Return (x, y) of the center of cell containing provided text 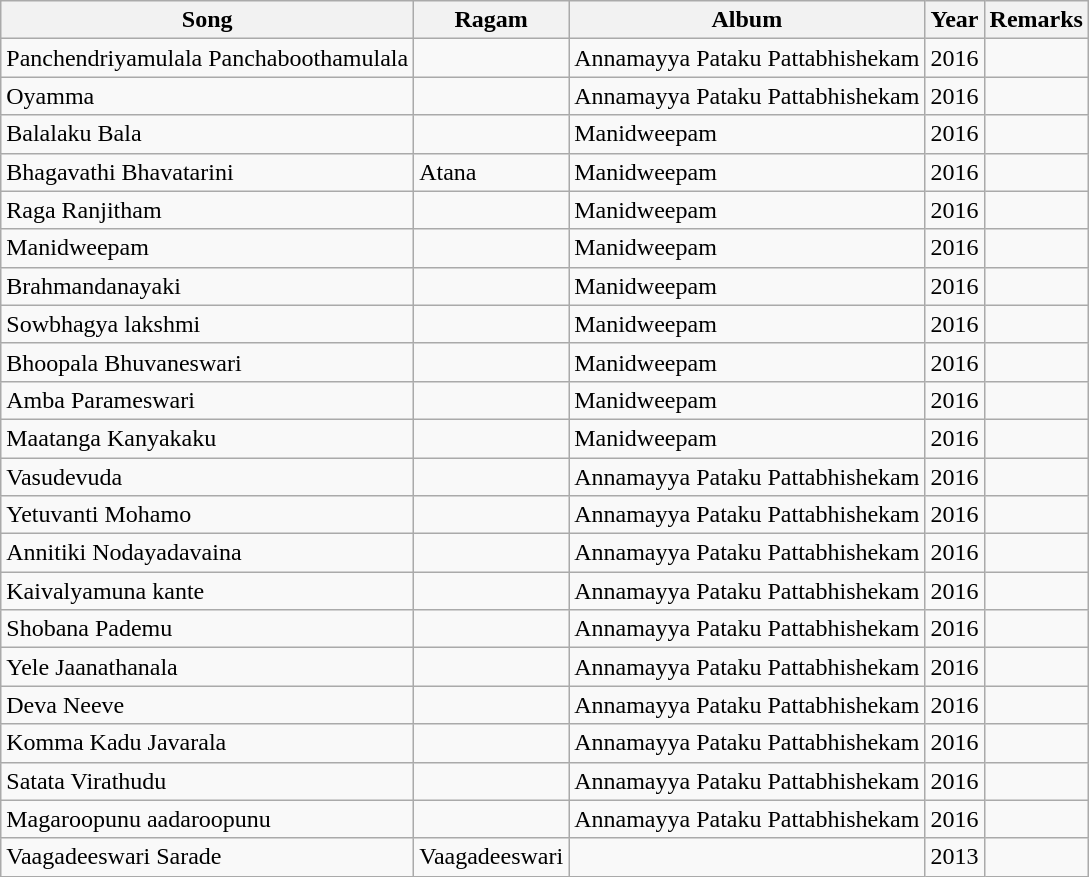
Raga Ranjitham (208, 210)
Maatanga Kanyakaku (208, 438)
Oyamma (208, 96)
Deva Neeve (208, 705)
Vasudevuda (208, 477)
Yetuvanti Mohamo (208, 515)
Komma Kadu Javarala (208, 743)
Brahmandanayaki (208, 286)
Bhagavathi Bhavatarini (208, 172)
Satata Virathudu (208, 781)
Vaagadeeswari Sarade (208, 857)
Balalaku Bala (208, 134)
Atana (492, 172)
Year (954, 20)
Album (747, 20)
Vaagadeeswari (492, 857)
Annitiki Nodayadavaina (208, 553)
Ragam (492, 20)
2013 (954, 857)
Magaroopunu aadaroopunu (208, 819)
Song (208, 20)
Yele Jaanathanala (208, 667)
Panchendriyamulala Panchaboothamulala (208, 58)
Remarks (1036, 20)
Bhoopala Bhuvaneswari (208, 362)
Kaivalyamuna kante (208, 591)
Amba Parameswari (208, 400)
Sowbhagya lakshmi (208, 324)
Shobana Pademu (208, 629)
